For the text-containing cell, return its midpoint in [x, y] coordinate format. 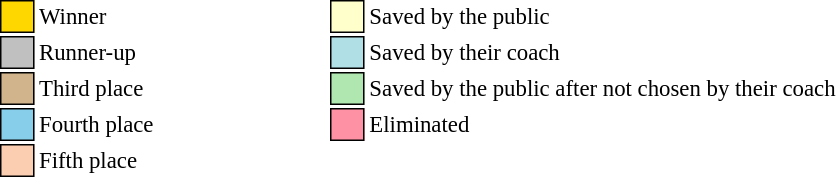
Runner-up [96, 52]
Third place [96, 88]
Fourth place [96, 124]
Fifth place [96, 160]
Winner [96, 16]
